Provide the (x, y) coordinate of the cell's center where the given text is located.  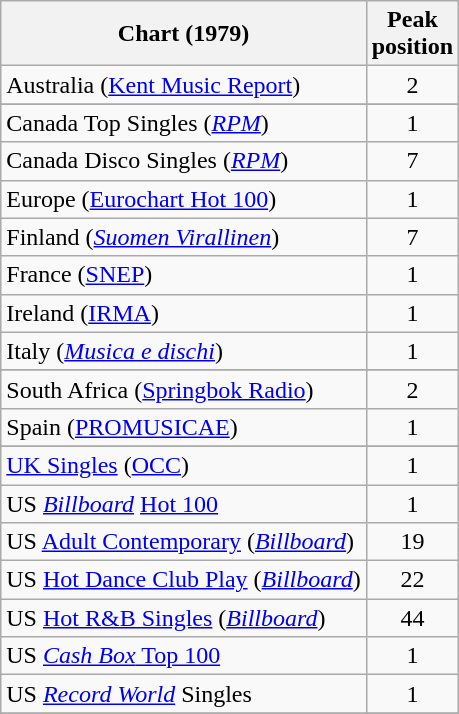
Chart (1979) (184, 34)
Italy (Musica e dischi) (184, 351)
US Hot R&B Singles (Billboard) (184, 618)
South Africa (Springbok Radio) (184, 389)
US Billboard Hot 100 (184, 503)
Europe (Eurochart Hot 100) (184, 199)
Peakposition (412, 34)
US Cash Box Top 100 (184, 656)
US Record World Singles (184, 694)
22 (412, 580)
Canada Top Singles (RPM) (184, 123)
Canada Disco Singles (RPM) (184, 161)
44 (412, 618)
US Hot Dance Club Play (Billboard) (184, 580)
UK Singles (OCC) (184, 465)
US Adult Contemporary (Billboard) (184, 542)
Australia (Kent Music Report) (184, 85)
19 (412, 542)
Spain (PROMUSICAE) (184, 427)
France (SNEP) (184, 275)
Ireland (IRMA) (184, 313)
Finland (Suomen Virallinen) (184, 237)
